Return the [X, Y] coordinate for the center point of the cell that contains the specified text.  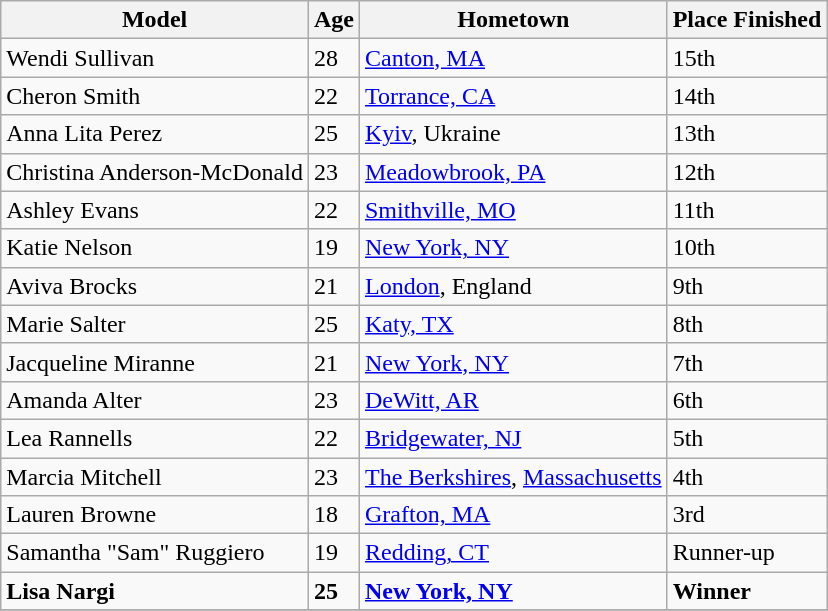
Kyiv, Ukraine [513, 134]
Amanda Alter [155, 400]
9th [747, 286]
Christina Anderson-McDonald [155, 172]
Smithville, MO [513, 210]
12th [747, 172]
13th [747, 134]
5th [747, 438]
Samantha "Sam" Ruggiero [155, 553]
London, England [513, 286]
8th [747, 324]
6th [747, 400]
Lea Rannells [155, 438]
DeWitt, AR [513, 400]
Lauren Browne [155, 515]
7th [747, 362]
Ashley Evans [155, 210]
Wendi Sullivan [155, 58]
15th [747, 58]
4th [747, 477]
18 [334, 515]
Winner [747, 591]
Jacqueline Miranne [155, 362]
Marie Salter [155, 324]
Place Finished [747, 20]
Canton, MA [513, 58]
Cheron Smith [155, 96]
Lisa Nargi [155, 591]
Aviva Brocks [155, 286]
Model [155, 20]
Meadowbrook, PA [513, 172]
Torrance, CA [513, 96]
3rd [747, 515]
Hometown [513, 20]
Runner-up [747, 553]
Katie Nelson [155, 248]
14th [747, 96]
Age [334, 20]
Bridgewater, NJ [513, 438]
Marcia Mitchell [155, 477]
10th [747, 248]
The Berkshires, Massachusetts [513, 477]
Grafton, MA [513, 515]
28 [334, 58]
Redding, CT [513, 553]
Katy, TX [513, 324]
11th [747, 210]
Anna Lita Perez [155, 134]
